Find where the given text appears and provide that cell's center as (x, y) coordinate. 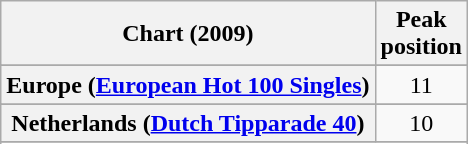
Europe (European Hot 100 Singles) (188, 85)
11 (421, 85)
Chart (2009) (188, 34)
10 (421, 123)
Netherlands (Dutch Tipparade 40) (188, 123)
Peakposition (421, 34)
